Provide the [X, Y] coordinate of the cell's center where the given text is located.  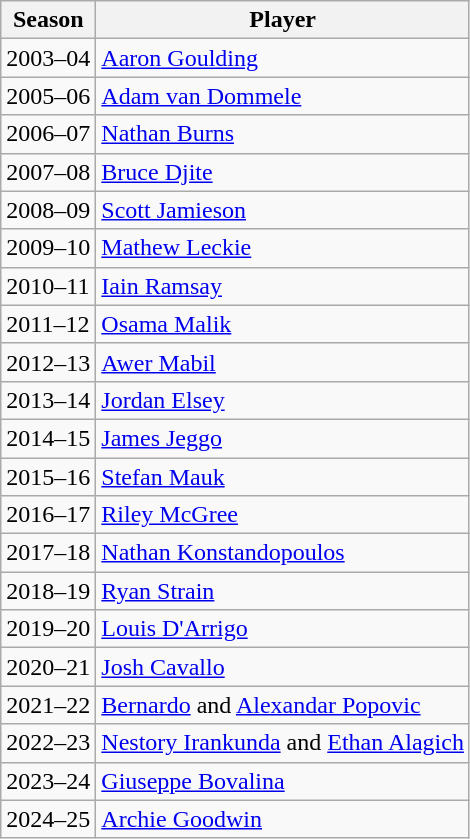
2024–25 [48, 819]
Josh Cavallo [283, 667]
2006–07 [48, 134]
James Jeggo [283, 438]
Archie Goodwin [283, 819]
Scott Jamieson [283, 210]
2011–12 [48, 324]
Louis D'Arrigo [283, 629]
2009–10 [48, 248]
Nathan Konstandopoulos [283, 553]
Stefan Mauk [283, 477]
Iain Ramsay [283, 286]
Adam van Dommele [283, 96]
Mathew Leckie [283, 248]
2018–19 [48, 591]
2016–17 [48, 515]
2012–13 [48, 362]
Bernardo and Alexandar Popovic [283, 705]
2020–21 [48, 667]
Nestory Irankunda and Ethan Alagich [283, 743]
2007–08 [48, 172]
2014–15 [48, 438]
2010–11 [48, 286]
Season [48, 20]
2008–09 [48, 210]
2023–24 [48, 781]
2019–20 [48, 629]
Jordan Elsey [283, 400]
Osama Malik [283, 324]
Bruce Djite [283, 172]
2022–23 [48, 743]
2015–16 [48, 477]
2021–22 [48, 705]
Nathan Burns [283, 134]
Aaron Goulding [283, 58]
Ryan Strain [283, 591]
Riley McGree [283, 515]
2017–18 [48, 553]
Awer Mabil [283, 362]
2005–06 [48, 96]
2013–14 [48, 400]
Player [283, 20]
Giuseppe Bovalina [283, 781]
2003–04 [48, 58]
